Determine the [x, y] coordinate at the center of the cell enclosing the given text.  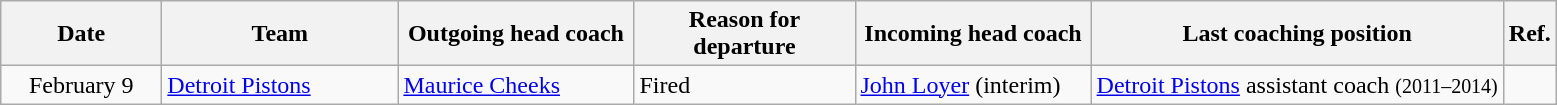
Maurice Cheeks [516, 85]
Incoming head coach [973, 34]
Reason for departure [744, 34]
Ref. [1530, 34]
John Loyer (interim) [973, 85]
Detroit Pistons assistant coach (2011–2014) [1297, 85]
Date [82, 34]
Detroit Pistons [280, 85]
Last coaching position [1297, 34]
Outgoing head coach [516, 34]
February 9 [82, 85]
Fired [744, 85]
Team [280, 34]
